Find where the given text appears and provide that cell's center as (x, y) coordinate. 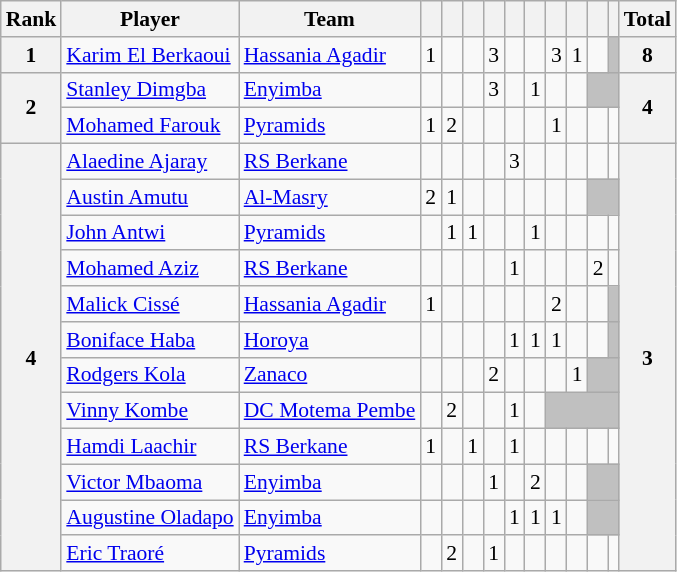
Al-Masry (330, 197)
Hamdi Laachir (150, 447)
8 (648, 55)
Stanley Dimgba (150, 90)
John Antwi (150, 233)
Player (150, 19)
Rank (32, 19)
Boniface Haba (150, 340)
Total (648, 19)
Horoya (330, 340)
Austin Amutu (150, 197)
Mohamed Aziz (150, 269)
Vinny Kombe (150, 411)
Karim El Berkaoui (150, 55)
Augustine Oladapo (150, 518)
Mohamed Farouk (150, 126)
Victor Mbaoma (150, 482)
Eric Traoré (150, 554)
Team (330, 19)
Malick Cissé (150, 304)
Alaedine Ajaray (150, 162)
DC Motema Pembe (330, 411)
Rodgers Kola (150, 375)
Zanaco (330, 375)
